Capture the cell that displays the provided text and extract its (x, y) central coordinate. 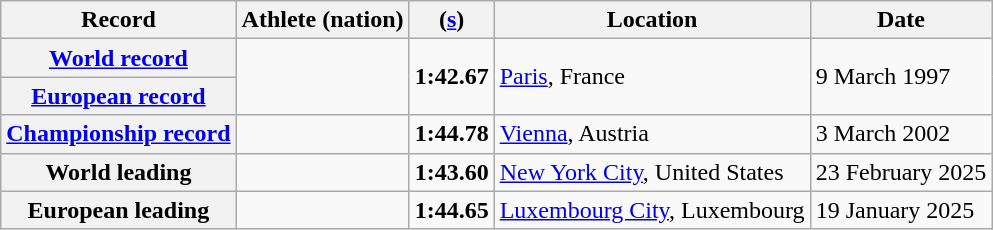
World leading (118, 172)
Championship record (118, 134)
1:42.67 (452, 77)
1:44.78 (452, 134)
9 March 1997 (901, 77)
23 February 2025 (901, 172)
3 March 2002 (901, 134)
19 January 2025 (901, 210)
European leading (118, 210)
European record (118, 96)
World record (118, 58)
Location (652, 20)
1:44.65 (452, 210)
(s) (452, 20)
Record (118, 20)
1:43.60 (452, 172)
Luxembourg City, Luxembourg (652, 210)
Paris, France (652, 77)
Athlete (nation) (322, 20)
Vienna, Austria (652, 134)
New York City, United States (652, 172)
Date (901, 20)
